Identify which cell holds the provided text, then report its (X, Y) central coordinate. 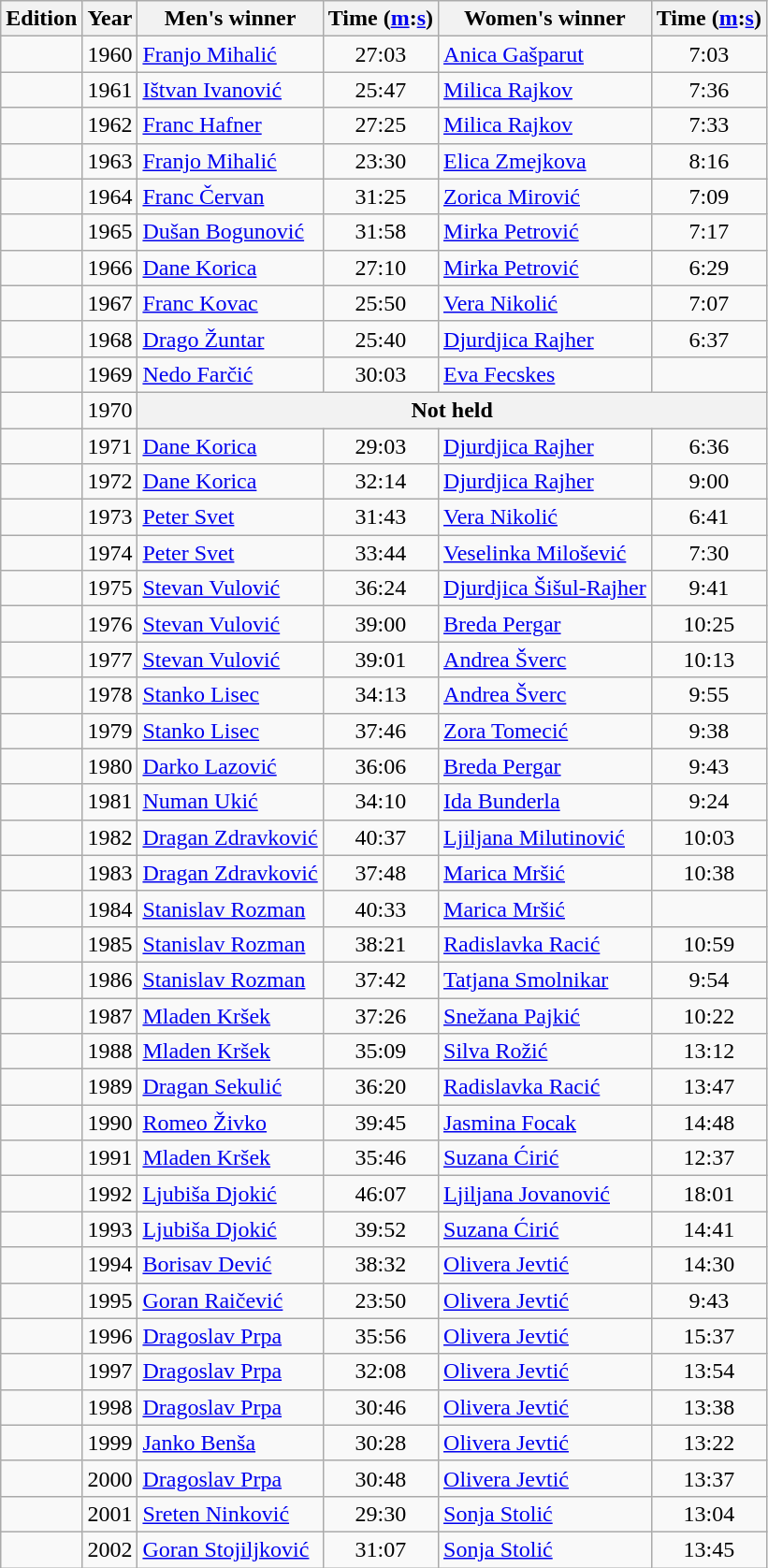
9:00 (709, 482)
1980 (110, 766)
7:30 (709, 553)
13:22 (709, 1443)
30:03 (380, 374)
2000 (110, 1478)
1982 (110, 837)
40:37 (380, 837)
7:17 (709, 232)
40:33 (380, 908)
Anica Gašparut (545, 54)
1977 (110, 660)
9:41 (709, 588)
1969 (110, 374)
1981 (110, 802)
10:59 (709, 944)
10:22 (709, 1015)
39:45 (380, 1123)
14:41 (709, 1229)
23:50 (380, 1300)
7:07 (709, 303)
8:16 (709, 161)
1999 (110, 1443)
7:09 (709, 196)
13:38 (709, 1407)
1987 (110, 1015)
30:48 (380, 1478)
13:45 (709, 1549)
1991 (110, 1158)
1996 (110, 1336)
36:24 (380, 588)
1962 (110, 125)
Dušan Bogunović (230, 232)
2002 (110, 1549)
30:46 (380, 1407)
Franc Červan (230, 196)
1968 (110, 339)
35:56 (380, 1336)
1976 (110, 624)
Goran Raičević (230, 1300)
Veselinka Milošević (545, 553)
37:48 (380, 873)
15:37 (709, 1336)
1979 (110, 731)
2001 (110, 1514)
39:00 (380, 624)
1960 (110, 54)
1992 (110, 1194)
31:25 (380, 196)
1989 (110, 1087)
33:44 (380, 553)
Tatjana Smolnikar (545, 980)
1988 (110, 1052)
23:30 (380, 161)
18:01 (709, 1194)
Dragan Sekulić (230, 1087)
13:47 (709, 1087)
14:30 (709, 1265)
10:38 (709, 873)
1970 (110, 410)
36:20 (380, 1087)
1995 (110, 1300)
7:03 (709, 54)
6:29 (709, 268)
Edition (41, 19)
13:12 (709, 1052)
Ištvan Ivanović (230, 90)
1974 (110, 553)
1990 (110, 1123)
1966 (110, 268)
13:37 (709, 1478)
6:36 (709, 446)
Elica Zmejkova (545, 161)
Ljiljana Milutinović (545, 837)
34:10 (380, 802)
9:55 (709, 695)
Snežana Pajkić (545, 1015)
32:14 (380, 482)
Not held (453, 410)
Romeo Živko (230, 1123)
1984 (110, 908)
29:03 (380, 446)
10:13 (709, 660)
35:09 (380, 1052)
1978 (110, 695)
Janko Benša (230, 1443)
1972 (110, 482)
Ljiljana Jovanović (545, 1194)
Franc Kovac (230, 303)
7:36 (709, 90)
Djurdjica Šišul-Rajher (545, 588)
1965 (110, 232)
13:54 (709, 1372)
Men's winner (230, 19)
34:13 (380, 695)
1971 (110, 446)
Sreten Ninković (230, 1514)
Darko Lazović (230, 766)
1994 (110, 1265)
1983 (110, 873)
35:46 (380, 1158)
Goran Stojiljković (230, 1549)
27:25 (380, 125)
32:08 (380, 1372)
30:28 (380, 1443)
6:41 (709, 517)
46:07 (380, 1194)
1964 (110, 196)
1986 (110, 980)
38:32 (380, 1265)
25:50 (380, 303)
7:33 (709, 125)
37:42 (380, 980)
10:03 (709, 837)
36:06 (380, 766)
10:25 (709, 624)
9:54 (709, 980)
25:40 (380, 339)
1973 (110, 517)
14:48 (709, 1123)
Jasmina Focak (545, 1123)
Drago Žuntar (230, 339)
31:58 (380, 232)
Nedo Farčić (230, 374)
27:10 (380, 268)
39:01 (380, 660)
Eva Fecskes (545, 374)
38:21 (380, 944)
31:43 (380, 517)
1993 (110, 1229)
1963 (110, 161)
Borisav Dević (230, 1265)
9:38 (709, 731)
31:07 (380, 1549)
27:03 (380, 54)
29:30 (380, 1514)
39:52 (380, 1229)
Zorica Mirović (545, 196)
1997 (110, 1372)
Silva Rožić (545, 1052)
1967 (110, 303)
1961 (110, 90)
12:37 (709, 1158)
9:24 (709, 802)
1985 (110, 944)
1998 (110, 1407)
Ida Bunderla (545, 802)
25:47 (380, 90)
1975 (110, 588)
Franc Hafner (230, 125)
6:37 (709, 339)
37:46 (380, 731)
Zora Tomecić (545, 731)
Year (110, 19)
Women's winner (545, 19)
13:04 (709, 1514)
37:26 (380, 1015)
Numan Ukić (230, 802)
